Return [x, y] of the center of cell containing provided text 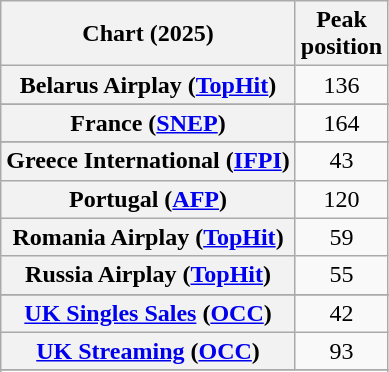
Peakposition [341, 34]
Belarus Airplay (TopHit) [148, 85]
93 [341, 351]
UK Streaming (OCC) [148, 351]
Russia Airplay (TopHit) [148, 275]
France (SNEP) [148, 123]
55 [341, 275]
164 [341, 123]
UK Singles Sales (OCC) [148, 313]
Portugal (AFP) [148, 199]
59 [341, 237]
136 [341, 85]
Romania Airplay (TopHit) [148, 237]
Greece International (IFPI) [148, 161]
42 [341, 313]
120 [341, 199]
43 [341, 161]
Chart (2025) [148, 34]
